Determine the (X, Y) coordinate at the center of the cell enclosing the given text.  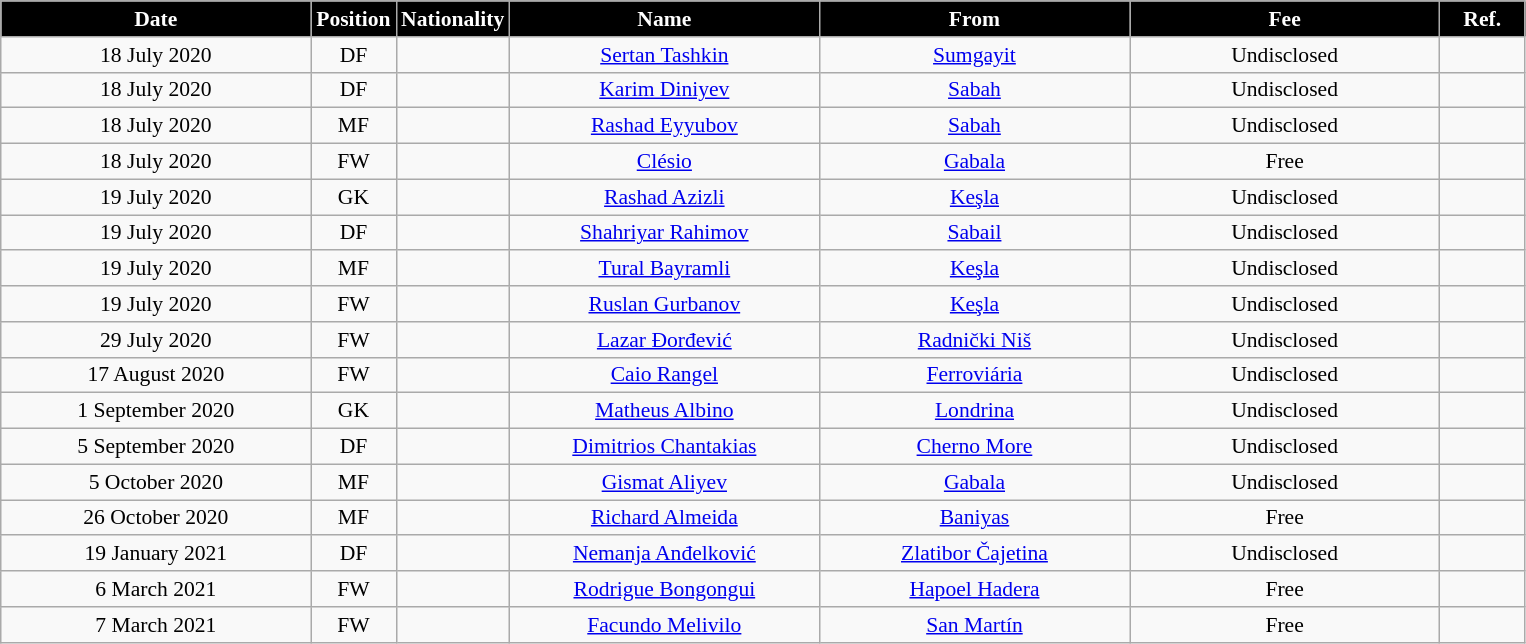
San Martín (974, 625)
Londrina (974, 411)
Name (664, 19)
Caio Rangel (664, 375)
From (974, 19)
Fee (1285, 19)
Shahriyar Rahimov (664, 233)
Matheus Albino (664, 411)
26 October 2020 (156, 518)
Cherno More (974, 447)
5 September 2020 (156, 447)
Hapoel Hadera (974, 589)
Ref. (1482, 19)
Sertan Tashkin (664, 55)
Ferroviária (974, 375)
Rashad Eyyubov (664, 126)
Radnički Niš (974, 340)
Zlatibor Čajetina (974, 554)
Richard Almeida (664, 518)
Dimitrios Chantakias (664, 447)
Sabail (974, 233)
Clésio (664, 162)
17 August 2020 (156, 375)
Gismat Aliyev (664, 482)
1 September 2020 (156, 411)
7 March 2021 (156, 625)
Rashad Azizli (664, 197)
29 July 2020 (156, 340)
Ruslan Gurbanov (664, 304)
Sumgayit (974, 55)
Position (354, 19)
Nationality (452, 19)
Facundo Melivilo (664, 625)
Lazar Đorđević (664, 340)
6 March 2021 (156, 589)
Rodrigue Bongongui (664, 589)
Karim Diniyev (664, 90)
Baniyas (974, 518)
Tural Bayramli (664, 269)
Date (156, 19)
5 October 2020 (156, 482)
19 January 2021 (156, 554)
Nemanja Anđelković (664, 554)
